Pinpoint the cell where the given text exists, returning its (X, Y) midpoint coordinate. 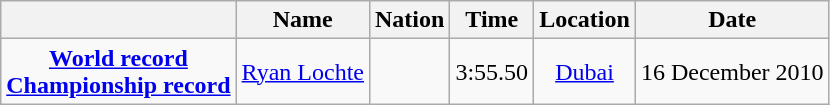
3:55.50 (492, 72)
Date (732, 20)
Name (302, 20)
Time (492, 20)
Dubai (585, 72)
Nation (409, 20)
Location (585, 20)
16 December 2010 (732, 72)
World recordChampionship record (118, 72)
Ryan Lochte (302, 72)
